Capture the cell that displays the provided text and extract its (X, Y) central coordinate. 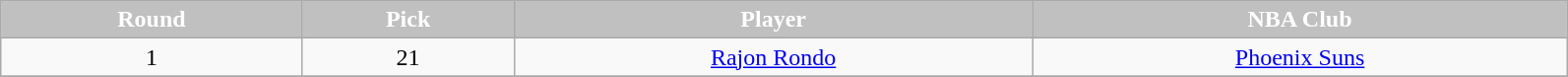
Phoenix Suns (1299, 57)
Pick (408, 20)
NBA Club (1299, 20)
1 (152, 57)
Round (152, 20)
Rajon Rondo (774, 57)
Player (774, 20)
21 (408, 57)
